From the cell containing the given text, extract its center point as (x, y) coordinate. 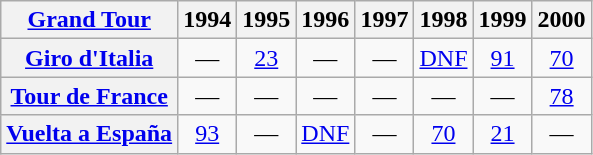
Vuelta a España (90, 134)
Giro d'Italia (90, 58)
1997 (384, 20)
78 (562, 96)
23 (266, 58)
1996 (326, 20)
2000 (562, 20)
1995 (266, 20)
1999 (502, 20)
1998 (444, 20)
1994 (208, 20)
91 (502, 58)
Tour de France (90, 96)
21 (502, 134)
Grand Tour (90, 20)
93 (208, 134)
